Scan for the cell matching the given text and deliver its [X, Y] coordinate at center. 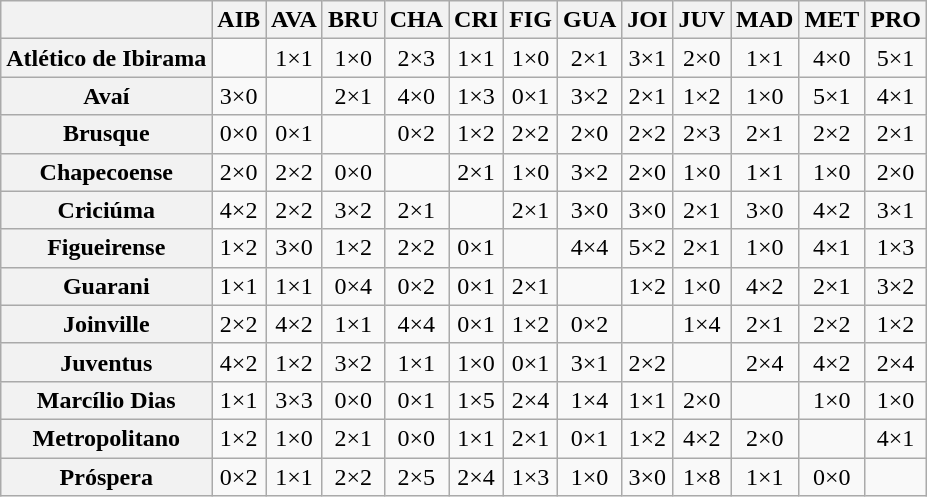
2×5 [416, 477]
AVA [294, 20]
PRO [896, 20]
5×2 [648, 248]
Guarani [106, 286]
JUV [702, 20]
3×3 [294, 400]
Chapecoense [106, 172]
0×4 [353, 286]
Próspera [106, 477]
Metropolitano [106, 438]
CHA [416, 20]
Avaí [106, 96]
JOI [648, 20]
Marcílio Dias [106, 400]
Figueirense [106, 248]
1×8 [702, 477]
CRI [476, 20]
BRU [353, 20]
Brusque [106, 134]
GUA [589, 20]
Criciúma [106, 210]
Atlético de Ibirama [106, 58]
Juventus [106, 362]
Joinville [106, 324]
1×5 [476, 400]
MET [832, 20]
MAD [765, 20]
AIB [239, 20]
FIG [531, 20]
